Scan for the cell matching the given text and deliver its (X, Y) coordinate at center. 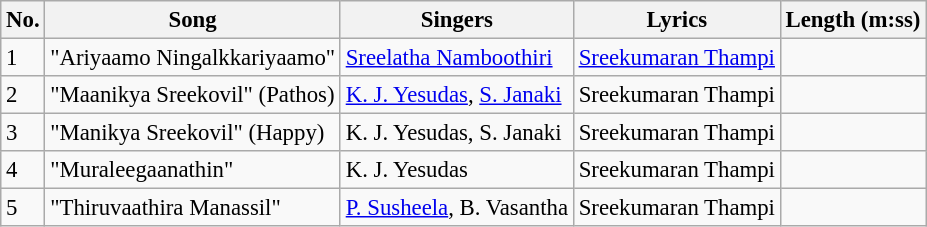
Lyrics (676, 20)
"Manikya Sreekovil" (Happy) (193, 133)
Sreelatha Namboothiri (456, 58)
"Muraleegaanathin" (193, 170)
1 (23, 58)
3 (23, 133)
"Ariyaamo Ningalkkariyaamo" (193, 58)
5 (23, 208)
4 (23, 170)
2 (23, 95)
Singers (456, 20)
Length (m:ss) (852, 20)
K. J. Yesudas (456, 170)
No. (23, 20)
"Maanikya Sreekovil" (Pathos) (193, 95)
Song (193, 20)
P. Susheela, B. Vasantha (456, 208)
"Thiruvaathira Manassil" (193, 208)
